Provide the [X, Y] coordinate of the cell's center where the given text is located.  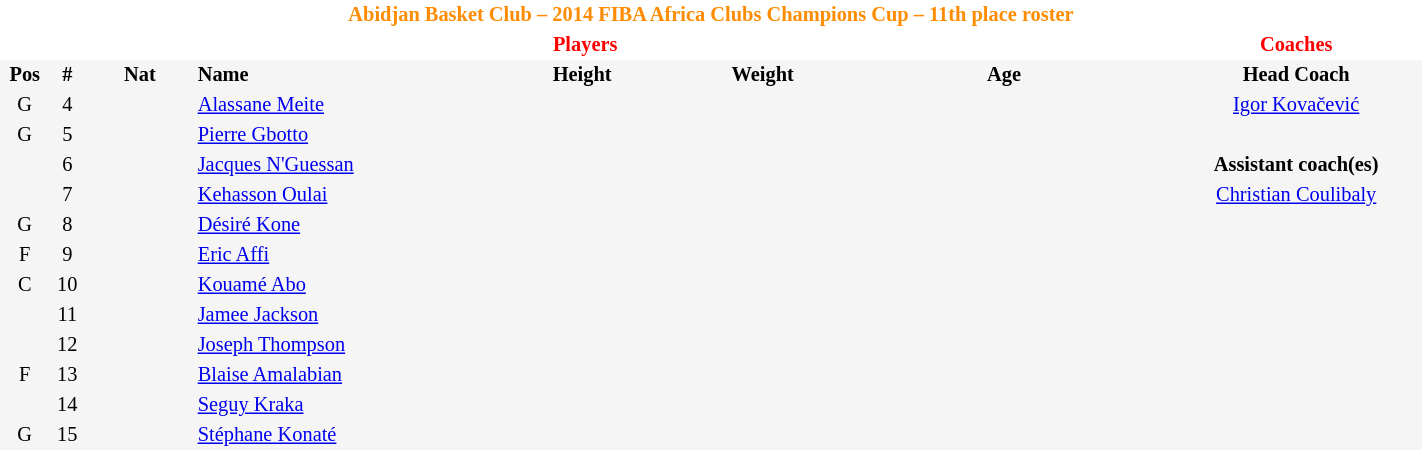
Igor Kovačević [1296, 105]
Assistant coach(es) [1296, 165]
Pos [24, 75]
12 [67, 345]
Alassane Meite [336, 105]
Nat [140, 75]
Joseph Thompson [336, 345]
Christian Coulibaly [1296, 195]
11 [67, 315]
Height [582, 75]
Jamee Jackson [336, 315]
13 [67, 375]
Coaches [1296, 45]
Abidjan Basket Club – 2014 FIBA Africa Clubs Champions Cup – 11th place roster [711, 15]
Kehasson Oulai [336, 195]
Age [1004, 75]
10 [67, 285]
7 [67, 195]
Eric Affi [336, 255]
Stéphane Konaté [336, 435]
Weight [763, 75]
Kouamé Abo [336, 285]
Pierre Gbotto [336, 135]
Désiré Kone [336, 225]
14 [67, 405]
9 [67, 255]
Seguy Kraka [336, 405]
6 [67, 165]
# [67, 75]
8 [67, 225]
5 [67, 135]
Players [585, 45]
Jacques N'Guessan [336, 165]
4 [67, 105]
C [24, 285]
Head Coach [1296, 75]
Name [336, 75]
Blaise Amalabian [336, 375]
15 [67, 435]
